Determine the (x, y) coordinate at the center of the cell enclosing the given text.  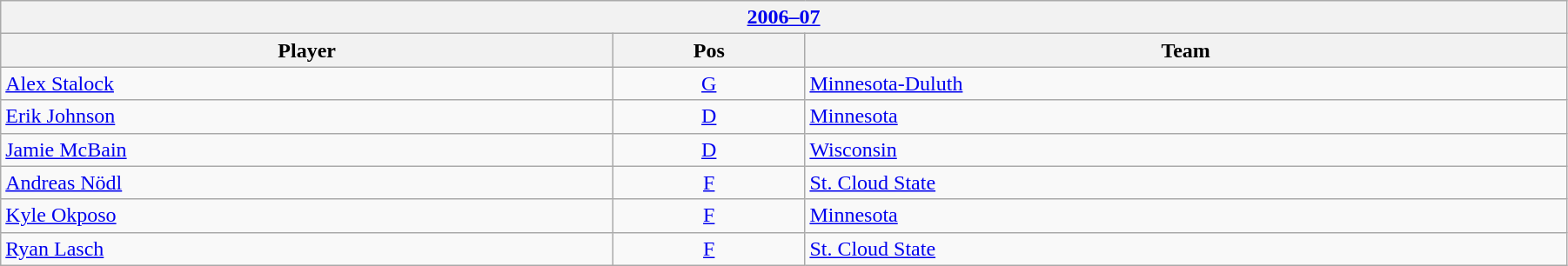
G (709, 83)
Player (307, 50)
Jamie McBain (307, 150)
Alex Stalock (307, 83)
Erik Johnson (307, 116)
Minnesota-Duluth (1186, 83)
Team (1186, 50)
Kyle Okposo (307, 216)
Andreas Nödl (307, 183)
Wisconsin (1186, 150)
Pos (709, 50)
Ryan Lasch (307, 249)
2006–07 (784, 17)
